Capture the cell that displays the provided text and extract its (x, y) central coordinate. 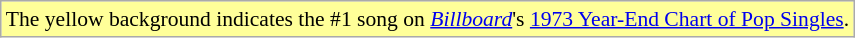
The yellow background indicates the #1 song on Billboard's 1973 Year-End Chart of Pop Singles. (428, 19)
